Return the [x, y] coordinate for the center point of the cell that contains the specified text.  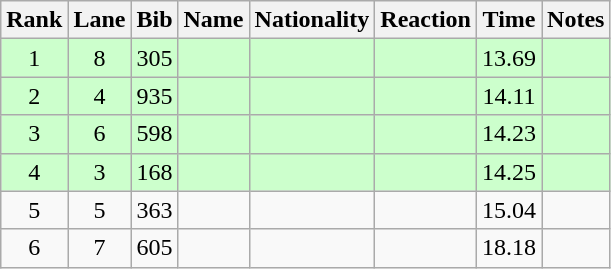
18.18 [510, 248]
Nationality [312, 20]
Time [510, 20]
7 [100, 248]
13.69 [510, 58]
Bib [154, 20]
598 [154, 134]
Notes [576, 20]
935 [154, 96]
14.23 [510, 134]
14.25 [510, 172]
168 [154, 172]
15.04 [510, 210]
Lane [100, 20]
Reaction [426, 20]
8 [100, 58]
14.11 [510, 96]
Name [214, 20]
2 [34, 96]
Rank [34, 20]
1 [34, 58]
363 [154, 210]
305 [154, 58]
605 [154, 248]
